Capture the cell that displays the provided text and extract its (X, Y) central coordinate. 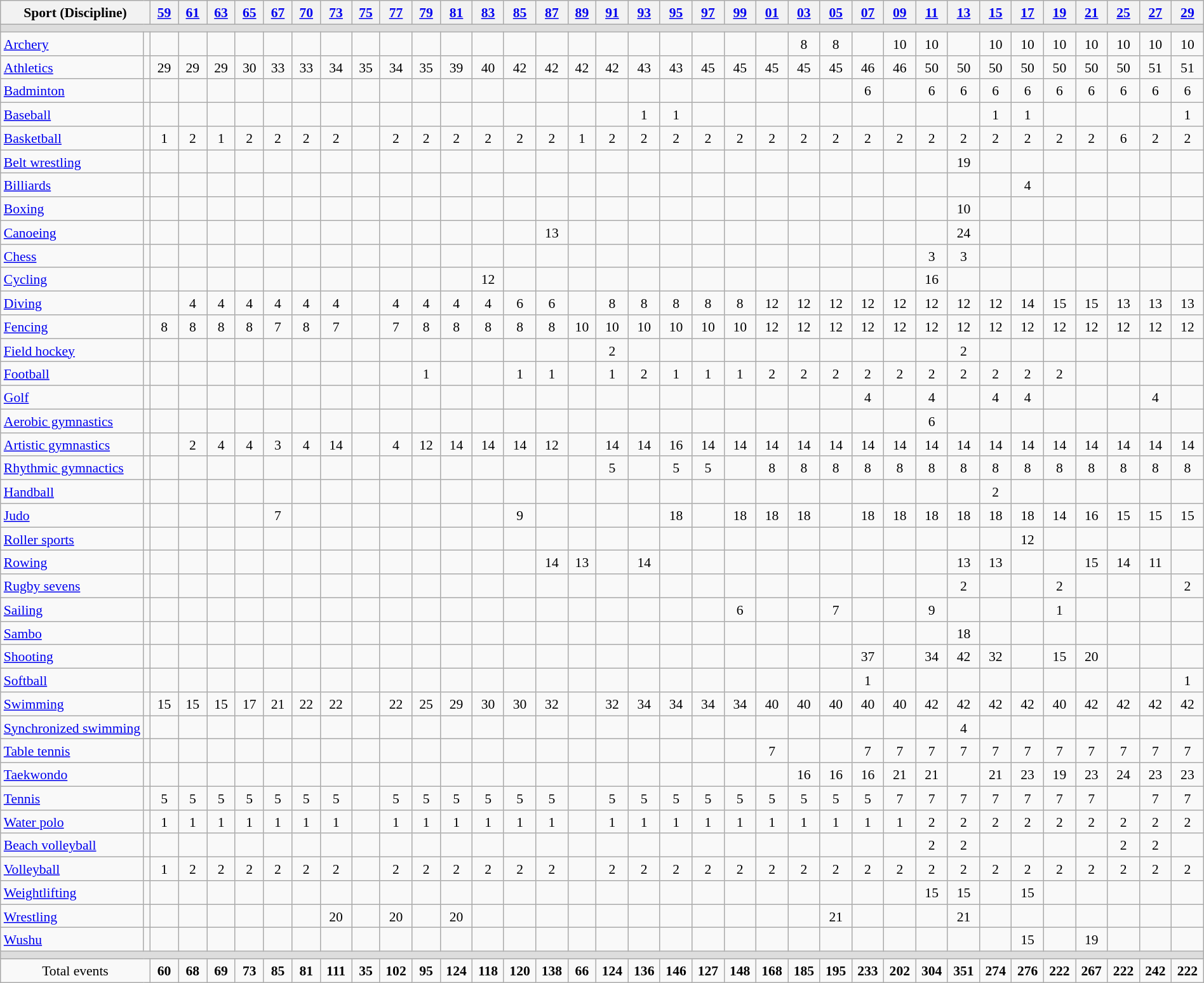
Belt wrestling (72, 161)
Basketball (72, 138)
102 (396, 970)
27 (1155, 13)
Canoeing (72, 232)
195 (836, 970)
242 (1155, 970)
39 (456, 67)
77 (396, 13)
Sailing (72, 610)
65 (249, 13)
Archery (72, 43)
111 (337, 970)
Rhythmic gymnactics (72, 467)
03 (804, 13)
09 (900, 13)
Beach volleyball (72, 845)
233 (867, 970)
37 (867, 657)
267 (1092, 970)
Volleyball (72, 869)
185 (804, 970)
59 (164, 13)
136 (644, 970)
91 (612, 13)
Judo (72, 516)
66 (582, 970)
Taekwondo (72, 775)
Sambo (72, 632)
Shooting (72, 657)
118 (488, 970)
Golf (72, 398)
304 (932, 970)
75 (366, 13)
05 (836, 13)
Synchronized swimming (72, 728)
60 (164, 970)
202 (900, 970)
Rowing (72, 563)
Swimming (72, 704)
Tennis (72, 798)
Aerobic gymnastics (72, 420)
07 (867, 13)
Wushu (72, 940)
Sport (Discipline) (76, 13)
276 (1027, 970)
69 (221, 970)
Billiards (72, 185)
79 (427, 13)
Field hockey (72, 351)
Roller sports (72, 538)
Handball (72, 492)
68 (193, 970)
Table tennis (72, 751)
99 (740, 13)
01 (772, 13)
61 (193, 13)
Cycling (72, 279)
146 (676, 970)
Total events (76, 970)
Water polo (72, 822)
Chess (72, 255)
Artistic gymnastics (72, 445)
351 (963, 970)
Softball (72, 679)
127 (708, 970)
Football (72, 373)
63 (221, 13)
Wrestling (72, 916)
93 (644, 13)
97 (708, 13)
Diving (72, 302)
168 (772, 970)
67 (278, 13)
148 (740, 970)
89 (582, 13)
Baseball (72, 114)
Athletics (72, 67)
83 (488, 13)
70 (306, 13)
120 (519, 970)
Weightlifting (72, 893)
Badminton (72, 90)
Boxing (72, 208)
Rugby sevens (72, 585)
274 (996, 970)
138 (552, 970)
Fencing (72, 326)
87 (552, 13)
